Capture the cell that displays the provided text and extract its [X, Y] central coordinate. 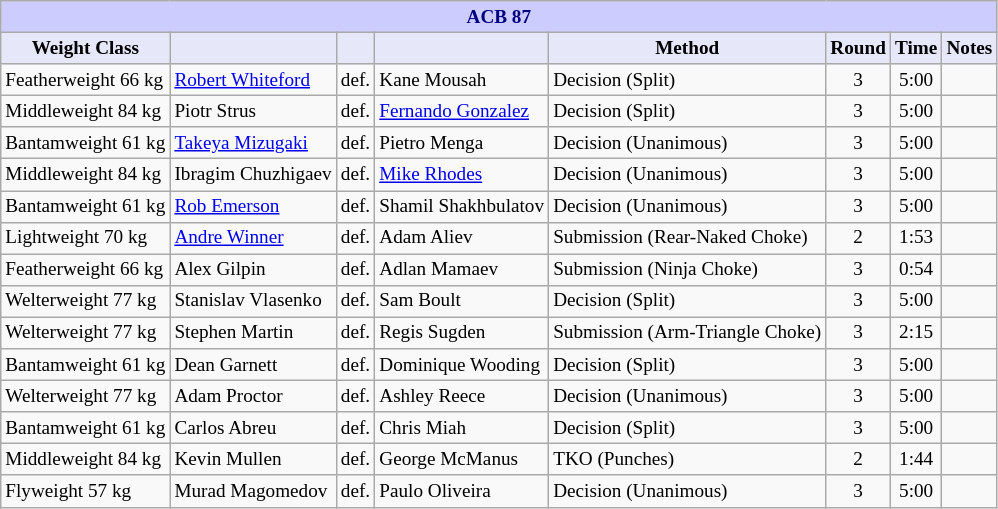
Piotr Strus [253, 111]
Rob Emerson [253, 206]
Takeya Mizugaki [253, 143]
Stanislav Vlasenko [253, 301]
Adam Proctor [253, 396]
Notes [970, 48]
Adam Aliev [462, 238]
Sam Boult [462, 301]
Fernando Gonzalez [462, 111]
Kevin Mullen [253, 460]
1:44 [916, 460]
Round [858, 48]
1:53 [916, 238]
Chris Miah [462, 428]
Time [916, 48]
Shamil Shakhbulatov [462, 206]
Regis Sugden [462, 333]
Ibragim Chuzhigaev [253, 175]
Carlos Abreu [253, 428]
ACB 87 [499, 17]
Weight Class [86, 48]
Stephen Martin [253, 333]
Dean Garnett [253, 365]
Mike Rhodes [462, 175]
Submission (Arm-Triangle Choke) [688, 333]
Method [688, 48]
Lightweight 70 kg [86, 238]
Murad Magomedov [253, 491]
Ashley Reece [462, 396]
0:54 [916, 270]
Submission (Rear-Naked Choke) [688, 238]
Paulo Oliveira [462, 491]
2:15 [916, 333]
TKO (Punches) [688, 460]
Robert Whiteford [253, 80]
Pietro Menga [462, 143]
Flyweight 57 kg [86, 491]
Submission (Ninja Choke) [688, 270]
Alex Gilpin [253, 270]
Kane Mousah [462, 80]
Dominique Wooding [462, 365]
George McManus [462, 460]
Andre Winner [253, 238]
Adlan Mamaev [462, 270]
